Find where the given text appears and provide that cell's center as [X, Y] coordinate. 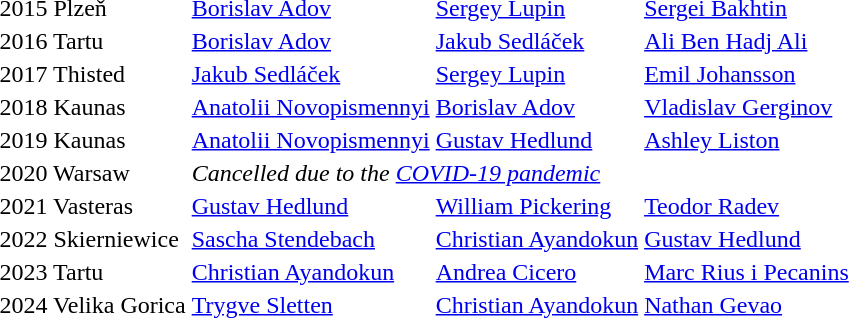
Andrea Cicero [536, 272]
Sascha Stendebach [310, 239]
William Pickering [536, 206]
Sergey Lupin [536, 74]
